Locate the cell with the specified text and output its [x, y] center coordinate. 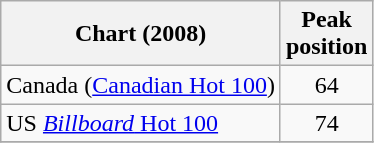
Peakposition [326, 34]
Chart (2008) [141, 34]
64 [326, 85]
Canada (Canadian Hot 100) [141, 85]
US Billboard Hot 100 [141, 123]
74 [326, 123]
